Provide the [X, Y] coordinate of the cell's center where the given text is located.  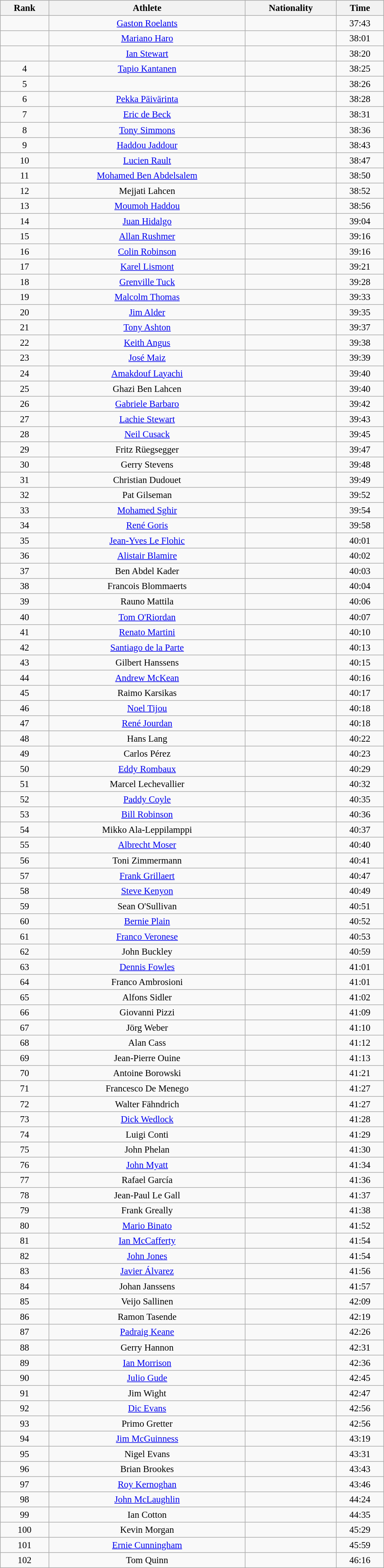
Alistair Blamire [147, 556]
Time [360, 8]
41:12 [360, 1043]
39:45 [360, 434]
41:13 [360, 1058]
38:01 [360, 38]
40:41 [360, 860]
74 [25, 1134]
Moumoh Haddou [147, 206]
35 [25, 541]
Antoine Borowski [147, 1073]
38 [25, 587]
96 [25, 1469]
40:07 [360, 617]
40:47 [360, 876]
43:43 [360, 1469]
Giovanni Pizzi [147, 1013]
52 [25, 800]
40:23 [360, 754]
43:19 [360, 1439]
79 [25, 1211]
Jim McGuinness [147, 1439]
40:36 [360, 815]
Malcolm Thomas [147, 297]
42:31 [360, 1347]
38:20 [360, 54]
38:25 [360, 69]
Andrew McKean [147, 678]
47 [25, 723]
48 [25, 738]
Ramon Tasende [147, 1317]
40:03 [360, 571]
24 [25, 373]
11 [25, 175]
8 [25, 130]
97 [25, 1485]
Ian Morrison [147, 1363]
41 [25, 632]
Christian Dudouet [147, 480]
40:37 [360, 830]
Alfons Sidler [147, 998]
40:01 [360, 541]
45 [25, 693]
101 [25, 1545]
Mikko Ala-Leppilamppi [147, 830]
33 [25, 511]
19 [25, 297]
Sean O'Sullivan [147, 906]
Athlete [147, 8]
95 [25, 1454]
38:43 [360, 145]
39:21 [360, 267]
17 [25, 267]
20 [25, 313]
Brian Brookes [147, 1469]
10 [25, 160]
64 [25, 982]
John Buckley [147, 952]
16 [25, 251]
Rank [25, 8]
40:32 [360, 784]
15 [25, 236]
55 [25, 845]
John McLaughlin [147, 1500]
Gerry Hannon [147, 1347]
Dennis Fowles [147, 967]
42:47 [360, 1393]
41:36 [360, 1180]
Marcel Lechevallier [147, 784]
Lachie Stewart [147, 419]
Albrecht Moser [147, 845]
40:16 [360, 678]
40:02 [360, 556]
41:28 [360, 1119]
60 [25, 921]
12 [25, 191]
36 [25, 556]
22 [25, 343]
Gaston Roelants [147, 23]
Eric de Beck [147, 115]
Ben Abdel Kader [147, 571]
Carlos Pérez [147, 754]
Hans Lang [147, 738]
Mariano Haro [147, 38]
13 [25, 206]
69 [25, 1058]
43:46 [360, 1485]
6 [25, 99]
42:26 [360, 1332]
77 [25, 1180]
98 [25, 1500]
71 [25, 1089]
76 [25, 1165]
Mejjati Lahcen [147, 191]
27 [25, 419]
51 [25, 784]
Tom O'Riordan [147, 617]
61 [25, 936]
Jörg Weber [147, 1028]
Frank Greally [147, 1211]
42 [25, 647]
4 [25, 69]
31 [25, 480]
50 [25, 769]
9 [25, 145]
40:52 [360, 921]
80 [25, 1225]
Haddou Jaddour [147, 145]
Gilbert Hanssens [147, 662]
42:19 [360, 1317]
39:42 [360, 404]
José Maiz [147, 358]
40:35 [360, 800]
Fritz Rüegsegger [147, 449]
39:43 [360, 419]
Renato Martini [147, 632]
34 [25, 526]
39:48 [360, 465]
58 [25, 891]
Ghazi Ben Lahcen [147, 389]
42:36 [360, 1363]
59 [25, 906]
Keith Angus [147, 343]
39:28 [360, 282]
41:30 [360, 1149]
Walter Fähndrich [147, 1104]
Amakdouf Layachi [147, 373]
Noel Tijou [147, 708]
45:59 [360, 1545]
37 [25, 571]
Roy Kernoghan [147, 1485]
Jim Alder [147, 313]
40:29 [360, 769]
43 [25, 662]
89 [25, 1363]
40:10 [360, 632]
14 [25, 221]
18 [25, 282]
Padraig Keane [147, 1332]
40:53 [360, 936]
Jim Wight [147, 1393]
62 [25, 952]
92 [25, 1408]
43:31 [360, 1454]
40 [25, 617]
Rauno Mattila [147, 602]
38:56 [360, 206]
66 [25, 1013]
Ernie Cunningham [147, 1545]
Frank Grillaert [147, 876]
87 [25, 1332]
72 [25, 1104]
83 [25, 1271]
29 [25, 449]
63 [25, 967]
39:37 [360, 328]
42:09 [360, 1302]
Steve Kenyon [147, 891]
Nigel Evans [147, 1454]
38:47 [360, 160]
Mohamed Sghir [147, 511]
39:52 [360, 495]
39:49 [360, 480]
91 [25, 1393]
32 [25, 495]
Pekka Päivärinta [147, 99]
Gerry Stevens [147, 465]
Neil Cusack [147, 434]
38:31 [360, 115]
57 [25, 876]
5 [25, 84]
Rafael García [147, 1180]
John Myatt [147, 1165]
41:34 [360, 1165]
78 [25, 1195]
46 [25, 708]
40:13 [360, 647]
John Jones [147, 1256]
94 [25, 1439]
84 [25, 1287]
40:22 [360, 738]
65 [25, 998]
39:47 [360, 449]
39:58 [360, 526]
Mario Binato [147, 1225]
Karel Lismont [147, 267]
Luigi Conti [147, 1134]
41:09 [360, 1013]
68 [25, 1043]
86 [25, 1317]
7 [25, 115]
Mohamed Ben Abdelsalem [147, 175]
100 [25, 1530]
54 [25, 830]
Gabriele Barbaro [147, 404]
25 [25, 389]
Tony Ashton [147, 328]
85 [25, 1302]
40:49 [360, 891]
Franco Ambrosioni [147, 982]
38:28 [360, 99]
Grenville Tuck [147, 282]
44:35 [360, 1515]
21 [25, 328]
Julio Gude [147, 1378]
40:17 [360, 693]
Bernie Plain [147, 921]
26 [25, 404]
44 [25, 678]
Ian McCafferty [147, 1241]
28 [25, 434]
Bill Robinson [147, 815]
40:59 [360, 952]
Eddy Rombaux [147, 769]
Veijo Sallinen [147, 1302]
Francois Blommaerts [147, 587]
56 [25, 860]
Lucien Rault [147, 160]
39:35 [360, 313]
67 [25, 1028]
30 [25, 465]
Dic Evans [147, 1408]
Allan Rushmer [147, 236]
99 [25, 1515]
45:29 [360, 1530]
John Phelan [147, 1149]
Toni Zimmermann [147, 860]
Santiago de la Parte [147, 647]
Paddy Coyle [147, 800]
40:06 [360, 602]
Colin Robinson [147, 251]
88 [25, 1347]
Franco Veronese [147, 936]
Dick Wedlock [147, 1119]
41:37 [360, 1195]
Ian Stewart [147, 54]
75 [25, 1149]
44:24 [360, 1500]
41:10 [360, 1028]
37:43 [360, 23]
Raimo Karsikas [147, 693]
René Goris [147, 526]
41:29 [360, 1134]
Javier Álvarez [147, 1271]
38:36 [360, 130]
40:40 [360, 845]
Jean-Pierre Ouine [147, 1058]
39:54 [360, 511]
Kevin Morgan [147, 1530]
39:39 [360, 358]
41:21 [360, 1073]
39:33 [360, 297]
40:15 [360, 662]
Jean-Paul Le Gall [147, 1195]
René Jourdan [147, 723]
53 [25, 815]
38:26 [360, 84]
23 [25, 358]
Johan Janssens [147, 1287]
Juan Hidalgo [147, 221]
Tony Simmons [147, 130]
81 [25, 1241]
93 [25, 1423]
Tapio Kantanen [147, 69]
Ian Cotton [147, 1515]
Alan Cass [147, 1043]
39 [25, 602]
Nationality [291, 8]
39:38 [360, 343]
Pat Gilseman [147, 495]
82 [25, 1256]
38:50 [360, 175]
40:04 [360, 587]
Primo Gretter [147, 1423]
49 [25, 754]
38:52 [360, 191]
Jean-Yves Le Flohic [147, 541]
41:56 [360, 1271]
70 [25, 1073]
39:04 [360, 221]
42:45 [360, 1378]
73 [25, 1119]
41:38 [360, 1211]
41:57 [360, 1287]
41:52 [360, 1225]
90 [25, 1378]
40:51 [360, 906]
Francesco De Menego [147, 1089]
41:02 [360, 998]
